Return the [x, y] coordinate for the center point of the cell that contains the specified text.  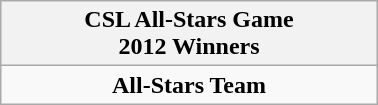
All-Stars Team [189, 85]
CSL All-Stars Game 2012 Winners [189, 34]
